Determine the (X, Y) coordinate at the center of the cell enclosing the given text.  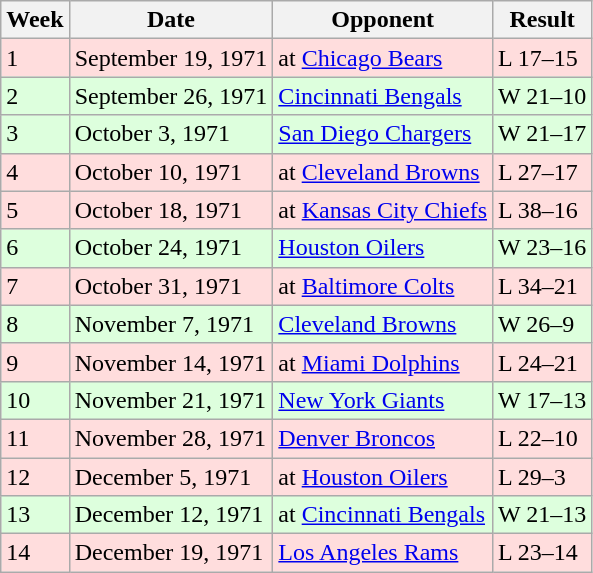
Result (542, 20)
December 12, 1971 (171, 515)
L 38–16 (542, 210)
November 21, 1971 (171, 400)
Opponent (383, 20)
L 27–17 (542, 172)
Date (171, 20)
9 (35, 362)
4 (35, 172)
San Diego Chargers (383, 134)
6 (35, 248)
October 24, 1971 (171, 248)
October 18, 1971 (171, 210)
at Chicago Bears (383, 58)
New York Giants (383, 400)
12 (35, 477)
W 26–9 (542, 324)
at Houston Oilers (383, 477)
October 10, 1971 (171, 172)
W 21–17 (542, 134)
at Cincinnati Bengals (383, 515)
L 29–3 (542, 477)
L 23–14 (542, 553)
at Miami Dolphins (383, 362)
W 17–13 (542, 400)
L 24–21 (542, 362)
Cleveland Browns (383, 324)
10 (35, 400)
L 22–10 (542, 438)
November 28, 1971 (171, 438)
December 5, 1971 (171, 477)
November 7, 1971 (171, 324)
Los Angeles Rams (383, 553)
8 (35, 324)
Houston Oilers (383, 248)
5 (35, 210)
13 (35, 515)
2 (35, 96)
October 31, 1971 (171, 286)
at Kansas City Chiefs (383, 210)
October 3, 1971 (171, 134)
14 (35, 553)
L 17–15 (542, 58)
September 19, 1971 (171, 58)
at Baltimore Colts (383, 286)
3 (35, 134)
Cincinnati Bengals (383, 96)
L 34–21 (542, 286)
W 21–10 (542, 96)
W 21–13 (542, 515)
Denver Broncos (383, 438)
Week (35, 20)
7 (35, 286)
December 19, 1971 (171, 553)
W 23–16 (542, 248)
11 (35, 438)
1 (35, 58)
November 14, 1971 (171, 362)
September 26, 1971 (171, 96)
at Cleveland Browns (383, 172)
